Capture the cell that displays the provided text and extract its (x, y) central coordinate. 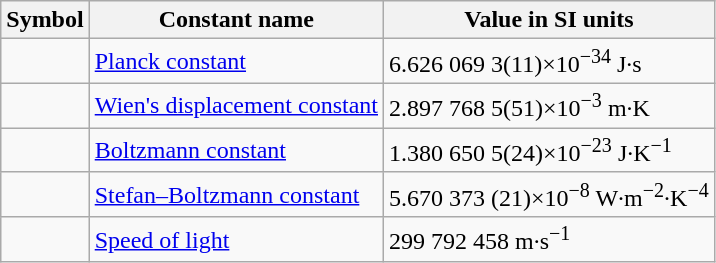
299 792 458 m·s−1 (550, 240)
Speed of light (236, 240)
5.670 373 (21)×10−8 W·m−2·K−4 (550, 194)
Stefan–Boltzmann constant (236, 194)
Constant name (236, 20)
Symbol (45, 20)
Wien's displacement constant (236, 106)
Value in SI units (550, 20)
Boltzmann constant (236, 150)
Planck constant (236, 62)
2.897 768 5(51)×10−3 m·K (550, 106)
1.380 650 5(24)×10−23 J·K−1 (550, 150)
6.626 069 3(11)×10−34 J·s (550, 62)
